Extract the [X, Y] coordinate from the center of the cell holding the provided text.  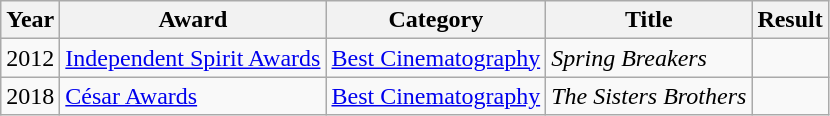
Result [790, 20]
2012 [30, 58]
Independent Spirit Awards [193, 58]
Year [30, 20]
The Sisters Brothers [649, 96]
Spring Breakers [649, 58]
César Awards [193, 96]
Title [649, 20]
Category [436, 20]
Award [193, 20]
2018 [30, 96]
